Output the [X, Y] coordinate of the center of the cell containing the given text.  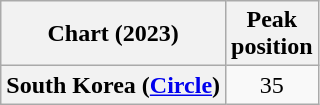
South Korea (Circle) [114, 85]
Peakposition [272, 34]
Chart (2023) [114, 34]
35 [272, 85]
